Capture the cell that displays the provided text and extract its (X, Y) central coordinate. 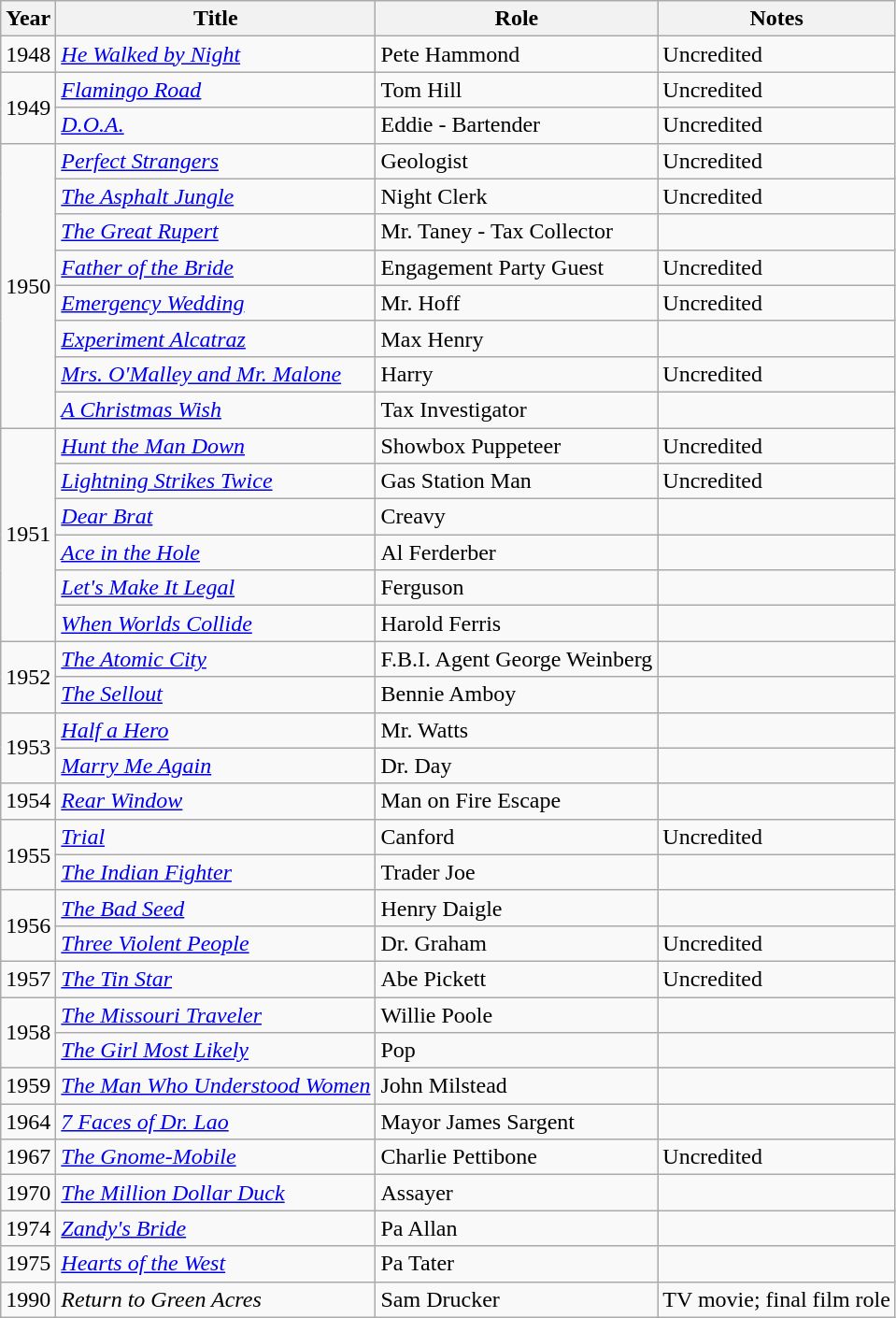
7 Faces of Dr. Lao (216, 1122)
Emergency Wedding (216, 303)
Ferguson (517, 588)
1958 (28, 1032)
The Girl Most Likely (216, 1051)
Year (28, 19)
1967 (28, 1157)
Tom Hill (517, 90)
1950 (28, 285)
Perfect Strangers (216, 161)
1954 (28, 801)
Mayor James Sargent (517, 1122)
Pete Hammond (517, 54)
The Atomic City (216, 659)
1959 (28, 1086)
The Great Rupert (216, 232)
Half a Hero (216, 730)
Pa Tater (517, 1264)
Tax Investigator (517, 409)
When Worlds Collide (216, 623)
Charlie Pettibone (517, 1157)
Pop (517, 1051)
Abe Pickett (517, 979)
Let's Make It Legal (216, 588)
Zandy's Bride (216, 1228)
Dr. Day (517, 766)
Hunt the Man Down (216, 446)
The Missouri Traveler (216, 1014)
D.O.A. (216, 125)
1990 (28, 1299)
TV movie; final film role (777, 1299)
Night Clerk (517, 196)
Harold Ferris (517, 623)
Harry (517, 374)
Notes (777, 19)
Pa Allan (517, 1228)
Bennie Amboy (517, 695)
Eddie - Bartender (517, 125)
Mr. Watts (517, 730)
1953 (28, 748)
Rear Window (216, 801)
Man on Fire Escape (517, 801)
Gas Station Man (517, 481)
The Asphalt Jungle (216, 196)
Title (216, 19)
1974 (28, 1228)
Engagement Party Guest (517, 267)
Willie Poole (517, 1014)
1957 (28, 979)
Three Violent People (216, 943)
Max Henry (517, 338)
Showbox Puppeteer (517, 446)
John Milstead (517, 1086)
Trader Joe (517, 872)
Sam Drucker (517, 1299)
Role (517, 19)
1956 (28, 925)
Mr. Taney - Tax Collector (517, 232)
Mrs. O'Malley and Mr. Malone (216, 374)
He Walked by Night (216, 54)
The Million Dollar Duck (216, 1193)
Flamingo Road (216, 90)
Geologist (517, 161)
1951 (28, 535)
Mr. Hoff (517, 303)
Dear Brat (216, 517)
The Sellout (216, 695)
1970 (28, 1193)
1975 (28, 1264)
Experiment Alcatraz (216, 338)
Assayer (517, 1193)
The Gnome-Mobile (216, 1157)
1955 (28, 854)
Trial (216, 837)
A Christmas Wish (216, 409)
1949 (28, 107)
1952 (28, 677)
Henry Daigle (517, 908)
The Bad Seed (216, 908)
The Tin Star (216, 979)
1964 (28, 1122)
1948 (28, 54)
Ace in the Hole (216, 552)
The Man Who Understood Women (216, 1086)
Canford (517, 837)
Lightning Strikes Twice (216, 481)
F.B.I. Agent George Weinberg (517, 659)
Al Ferderber (517, 552)
Return to Green Acres (216, 1299)
The Indian Fighter (216, 872)
Dr. Graham (517, 943)
Father of the Bride (216, 267)
Marry Me Again (216, 766)
Creavy (517, 517)
Hearts of the West (216, 1264)
